Identify which cell holds the provided text, then report its [x, y] central coordinate. 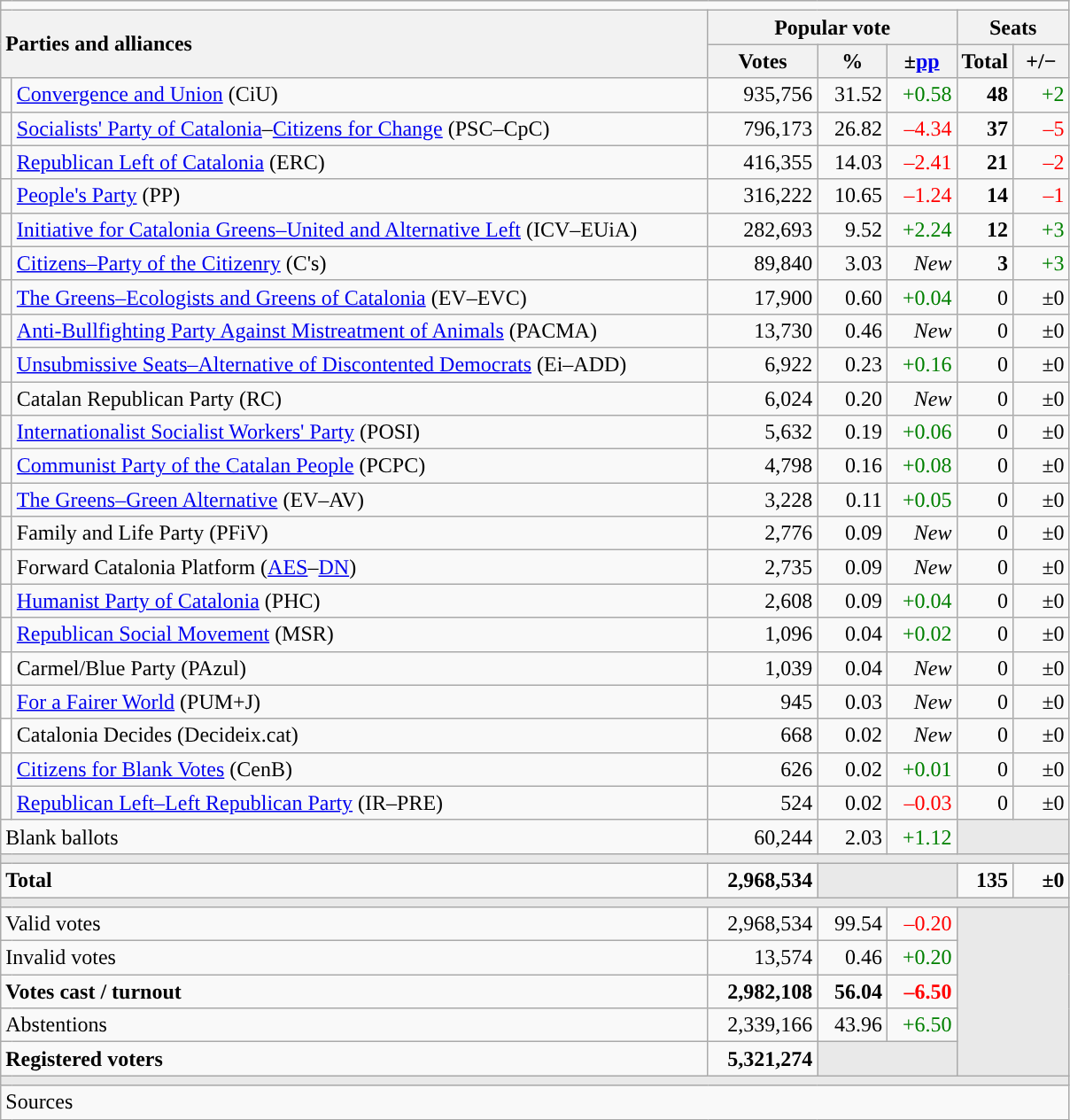
Sources [535, 1102]
48 [985, 95]
Votes [763, 61]
–2.41 [921, 162]
626 [763, 769]
0.16 [852, 466]
+0.05 [921, 500]
For a Fairer World (PUM+J) [360, 702]
37 [985, 128]
–0.03 [921, 803]
945 [763, 702]
Popular vote [833, 27]
Catalonia Decides (Decideix.cat) [360, 735]
Catalan Republican Party (RC) [360, 398]
Republican Left–Left Republican Party (IR–PRE) [360, 803]
+0.01 [921, 769]
+0.06 [921, 432]
13,730 [763, 331]
935,756 [763, 95]
Parties and alliances [354, 44]
524 [763, 803]
Socialists' Party of Catalonia–Citizens for Change (PSC–CpC) [360, 128]
Citizens for Blank Votes (CenB) [360, 769]
14.03 [852, 162]
Family and Life Party (PFiV) [360, 533]
Forward Catalonia Platform (AES–DN) [360, 567]
0.19 [852, 432]
668 [763, 735]
26.82 [852, 128]
Internationalist Socialist Workers' Party (POSI) [360, 432]
–2 [1042, 162]
31.52 [852, 95]
2,776 [763, 533]
Convergence and Union (CiU) [360, 95]
2,608 [763, 601]
4,798 [763, 466]
Carmel/Blue Party (PAzul) [360, 668]
282,693 [763, 229]
0.11 [852, 500]
+2.24 [921, 229]
–4.34 [921, 128]
89,840 [763, 263]
1,096 [763, 634]
6,024 [763, 398]
21 [985, 162]
Republican Social Movement (MSR) [360, 634]
Registered voters [354, 1059]
Republican Left of Catalonia (ERC) [360, 162]
135 [985, 880]
The Greens–Ecologists and Greens of Catalonia (EV–EVC) [360, 297]
3,228 [763, 500]
796,173 [763, 128]
–6.50 [921, 992]
Seats [1013, 27]
60,244 [763, 836]
Valid votes [354, 924]
±pp [921, 61]
Anti-Bullfighting Party Against Mistreatment of Animals (PACMA) [360, 331]
+0.16 [921, 364]
–5 [1042, 128]
People's Party (PP) [360, 196]
5,321,274 [763, 1059]
0.23 [852, 364]
416,355 [763, 162]
0.60 [852, 297]
The Greens–Green Alternative (EV–AV) [360, 500]
–1.24 [921, 196]
Unsubmissive Seats–Alternative of Discontented Democrats (Ei–ADD) [360, 364]
1,039 [763, 668]
14 [985, 196]
5,632 [763, 432]
17,900 [763, 297]
6,922 [763, 364]
3.03 [852, 263]
Citizens–Party of the Citizenry (C's) [360, 263]
3 [985, 263]
+0.58 [921, 95]
2,982,108 [763, 992]
12 [985, 229]
56.04 [852, 992]
Abstentions [354, 1025]
0.20 [852, 398]
10.65 [852, 196]
+6.50 [921, 1025]
2.03 [852, 836]
316,222 [763, 196]
0.03 [852, 702]
+0.02 [921, 634]
+1.12 [921, 836]
+/− [1042, 61]
Initiative for Catalonia Greens–United and Alternative Left (ICV–EUiA) [360, 229]
% [852, 61]
Invalid votes [354, 958]
2,735 [763, 567]
–0.20 [921, 924]
2,339,166 [763, 1025]
Votes cast / turnout [354, 992]
9.52 [852, 229]
+2 [1042, 95]
43.96 [852, 1025]
Communist Party of the Catalan People (PCPC) [360, 466]
Blank ballots [354, 836]
13,574 [763, 958]
–1 [1042, 196]
99.54 [852, 924]
+0.20 [921, 958]
+0.08 [921, 466]
Humanist Party of Catalonia (PHC) [360, 601]
